Identify which cell holds the provided text, then report its (x, y) central coordinate. 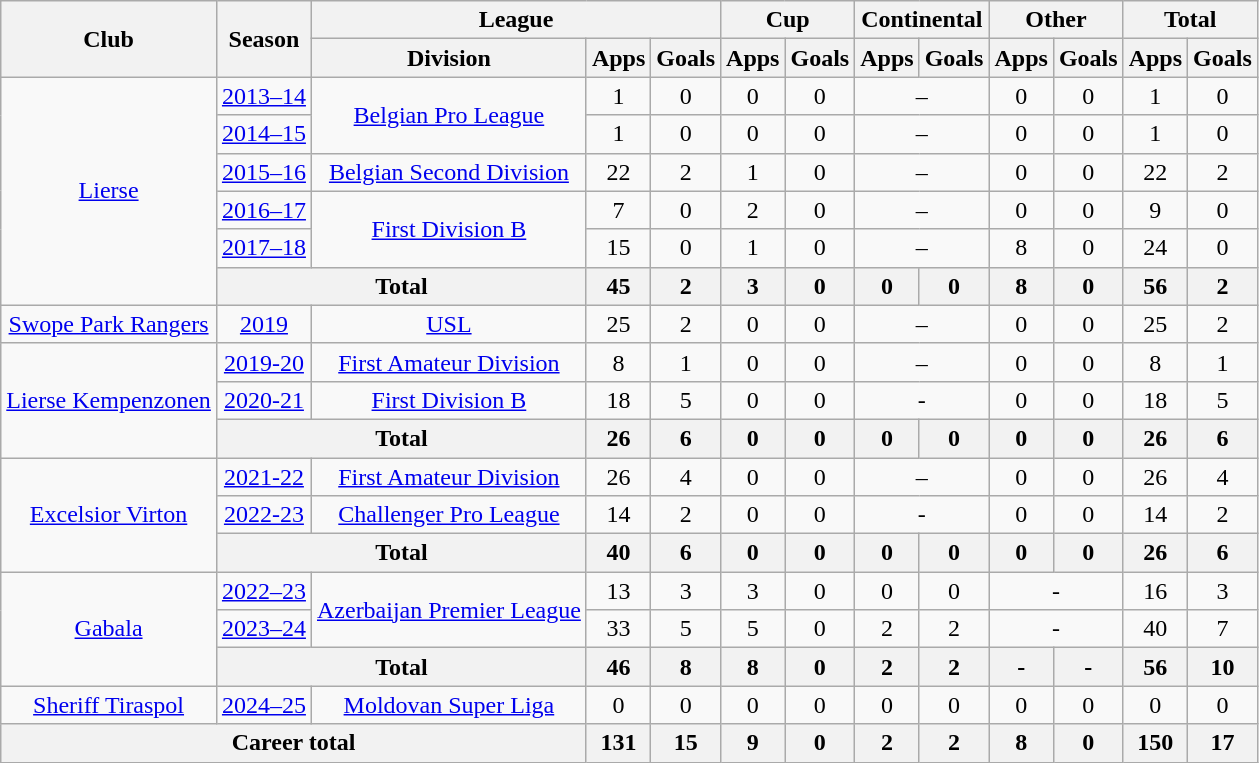
2015–16 (264, 172)
Excelsior Virton (109, 515)
Division (448, 58)
2019-20 (264, 362)
2022-23 (264, 515)
2023–24 (264, 629)
24 (1155, 248)
Sheriff Tiraspol (109, 705)
2013–14 (264, 96)
Career total (294, 743)
2022–23 (264, 591)
Other (1056, 20)
Lierse Kempenzonen (109, 400)
Continental (922, 20)
League (516, 20)
150 (1155, 743)
131 (618, 743)
10 (1223, 667)
13 (618, 591)
Lierse (109, 191)
Azerbaijan Premier League (448, 610)
2014–15 (264, 134)
Belgian Second Division (448, 172)
Club (109, 39)
Gabala (109, 629)
2017–18 (264, 248)
Swope Park Rangers (109, 324)
Moldovan Super Liga (448, 705)
17 (1223, 743)
2024–25 (264, 705)
33 (618, 629)
Season (264, 39)
46 (618, 667)
2020-21 (264, 400)
45 (618, 286)
Cup (788, 20)
Challenger Pro League (448, 515)
USL (448, 324)
Belgian Pro League (448, 115)
2021-22 (264, 477)
16 (1155, 591)
2016–17 (264, 210)
2019 (264, 324)
